Return the [x, y] coordinate for the center point of the cell that contains the specified text.  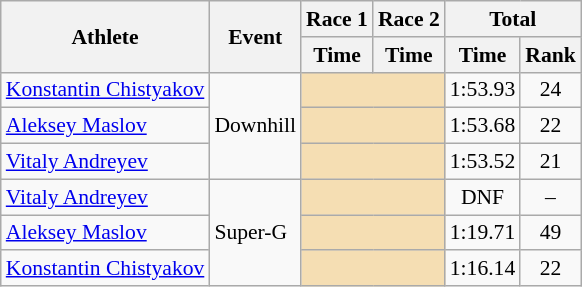
– [550, 197]
1:53.52 [482, 162]
Super-G [255, 232]
Race 1 [337, 19]
Downhill [255, 126]
1:19.71 [482, 233]
DNF [482, 197]
24 [550, 90]
1:53.93 [482, 90]
Rank [550, 55]
Athlete [106, 36]
Race 2 [409, 19]
Total [513, 19]
Event [255, 36]
1:16.14 [482, 269]
49 [550, 233]
21 [550, 162]
1:53.68 [482, 126]
